Locate the cell with the specified text and output its [X, Y] center coordinate. 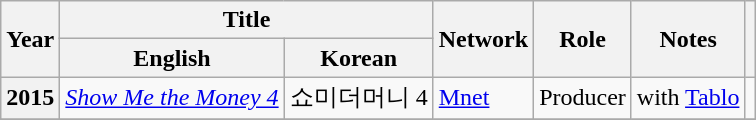
Notes [688, 39]
2015 [30, 98]
Network [483, 39]
Mnet [483, 98]
English [172, 58]
Role [583, 39]
Year [30, 39]
with Tablo [688, 98]
Korean [358, 58]
Producer [583, 98]
쇼미더머니 4 [358, 98]
Title [246, 20]
Show Me the Money 4 [172, 98]
